From the cell containing the given text, extract its center point as [x, y] coordinate. 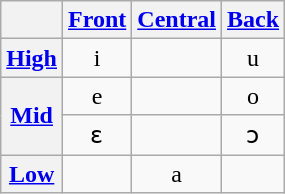
i [98, 58]
o [254, 96]
Back [254, 20]
ɛ [98, 135]
ɔ [254, 135]
Central [177, 20]
Mid [32, 116]
Front [98, 20]
a [177, 173]
u [254, 58]
High [32, 58]
e [98, 96]
Low [32, 173]
